Return the (X, Y) coordinate for the center point of the cell that contains the specified text.  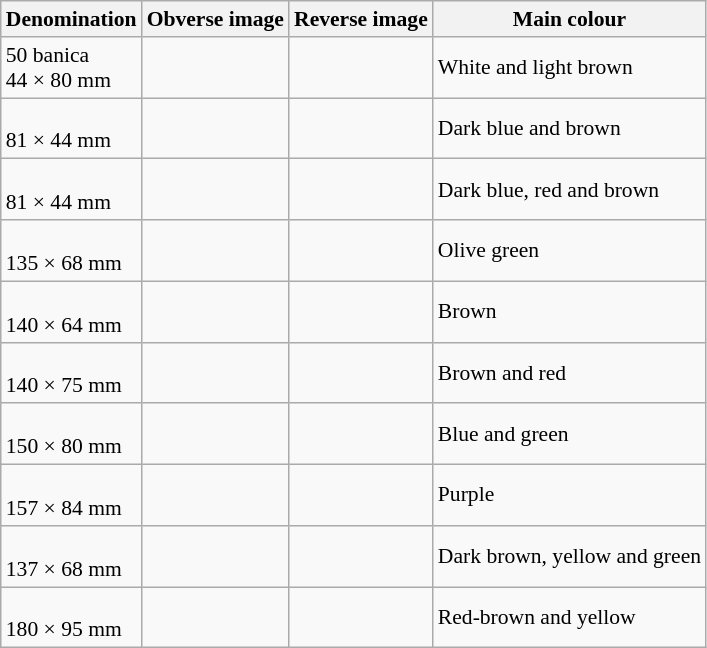
140 × 75 mm (72, 372)
140 × 64 mm (72, 312)
150 × 80 mm (72, 434)
Brown (570, 312)
Dark blue and brown (570, 128)
Red-brown and yellow (570, 618)
180 × 95 mm (72, 618)
Dark brown, yellow and green (570, 556)
Obverse image (216, 19)
137 × 68 mm (72, 556)
Reverse image (361, 19)
Main colour (570, 19)
Purple (570, 496)
White and light brown (570, 68)
Brown and red (570, 372)
Blue and green (570, 434)
135 × 68 mm (72, 250)
50 banica44 × 80 mm (72, 68)
157 × 84 mm (72, 496)
Denomination (72, 19)
Olive green (570, 250)
Dark blue, red and brown (570, 190)
